Return [X, Y] of the center of cell containing provided text 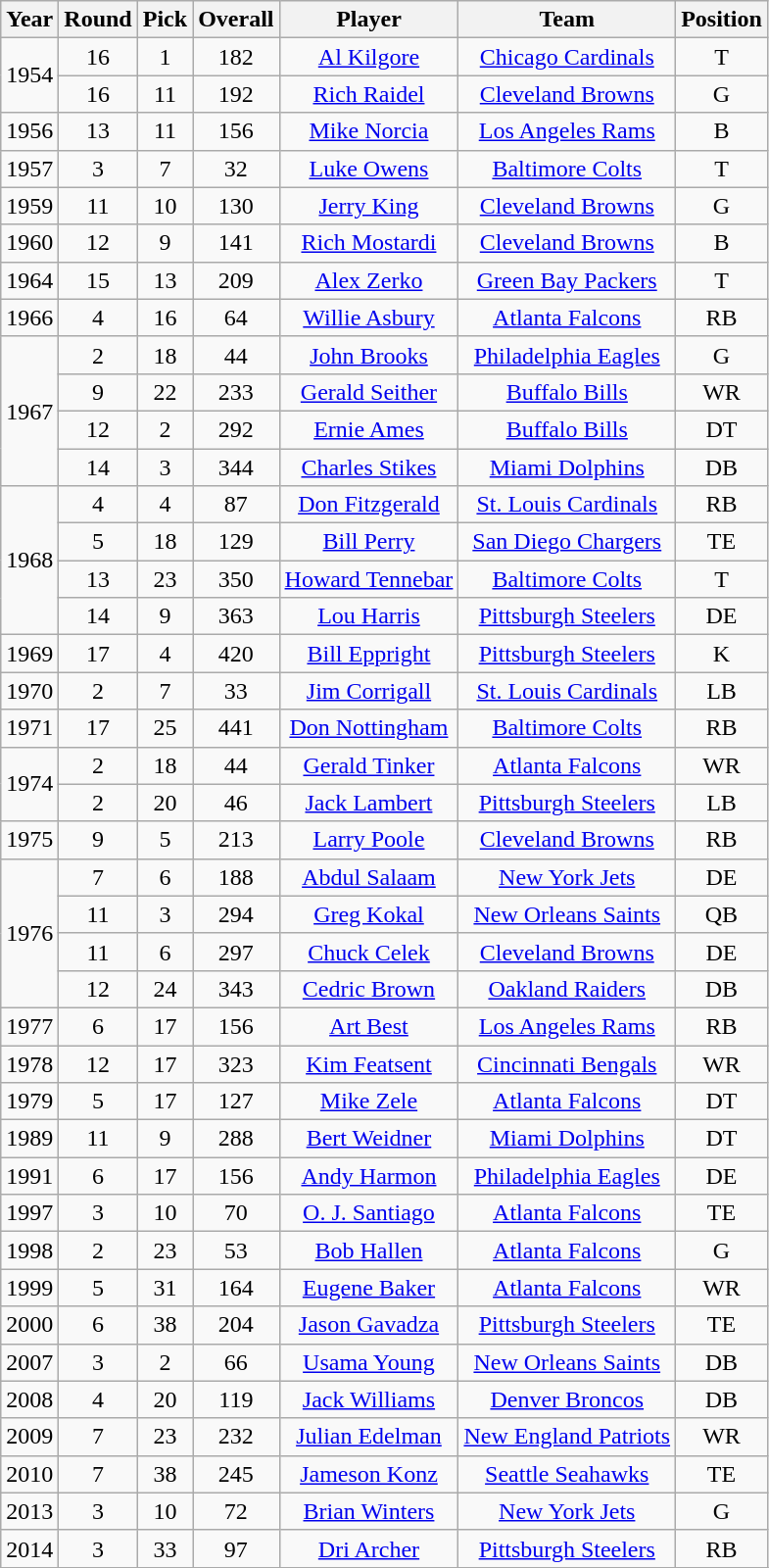
Position [722, 20]
1978 [29, 1063]
130 [236, 206]
Charles Stikes [368, 467]
2007 [29, 1362]
Team [567, 20]
1968 [29, 561]
Jerry King [368, 206]
Mike Zele [368, 1102]
Bill Perry [368, 542]
97 [236, 1548]
1991 [29, 1176]
420 [236, 654]
Year [29, 20]
Abdul Salaam [368, 877]
Jim Corrigall [368, 691]
Eugene Baker [368, 1288]
Jason Gavadza [368, 1325]
127 [236, 1102]
1966 [29, 318]
1970 [29, 691]
Dri Archer [368, 1548]
Bob Hallen [368, 1250]
Luke Owens [368, 169]
350 [236, 579]
Bill Eppright [368, 654]
1999 [29, 1288]
Howard Tennebar [368, 579]
1954 [29, 75]
323 [236, 1063]
Mike Norcia [368, 131]
Al Kilgore [368, 57]
1959 [29, 206]
Greg Kokal [368, 914]
Chuck Celek [368, 952]
204 [236, 1325]
Art Best [368, 1026]
441 [236, 728]
Rich Raidel [368, 94]
232 [236, 1437]
1998 [29, 1250]
64 [236, 318]
Usama Young [368, 1362]
Don Nottingham [368, 728]
Pick [165, 20]
Ernie Ames [368, 429]
Gerald Seither [368, 392]
Brian Winters [368, 1511]
O. J. Santiago [368, 1213]
182 [236, 57]
213 [236, 840]
343 [236, 989]
1977 [29, 1026]
192 [236, 94]
Round [98, 20]
Seattle Seahawks [567, 1474]
Player [368, 20]
188 [236, 877]
46 [236, 803]
K [722, 654]
2013 [29, 1511]
1 [165, 57]
Alex Zerko [368, 280]
294 [236, 914]
1989 [29, 1139]
Don Fitzgerald [368, 505]
209 [236, 280]
1971 [29, 728]
1997 [29, 1213]
297 [236, 952]
1974 [29, 784]
San Diego Chargers [567, 542]
Cedric Brown [368, 989]
288 [236, 1139]
Gerald Tinker [368, 765]
70 [236, 1213]
2000 [29, 1325]
344 [236, 467]
Larry Poole [368, 840]
Lou Harris [368, 616]
John Brooks [368, 355]
87 [236, 505]
141 [236, 243]
Jack Williams [368, 1399]
24 [165, 989]
1964 [29, 280]
Chicago Cardinals [567, 57]
Bert Weidner [368, 1139]
Overall [236, 20]
1957 [29, 169]
1956 [29, 131]
164 [236, 1288]
32 [236, 169]
119 [236, 1399]
1975 [29, 840]
53 [236, 1250]
Denver Broncos [567, 1399]
Jameson Konz [368, 1474]
Kim Featsent [368, 1063]
Oakland Raiders [567, 989]
1967 [29, 411]
292 [236, 429]
Andy Harmon [368, 1176]
25 [165, 728]
72 [236, 1511]
Julian Edelman [368, 1437]
66 [236, 1362]
Cincinnati Bengals [567, 1063]
2010 [29, 1474]
31 [165, 1288]
233 [236, 392]
15 [98, 280]
22 [165, 392]
129 [236, 542]
2008 [29, 1399]
2014 [29, 1548]
Green Bay Packers [567, 280]
Willie Asbury [368, 318]
1976 [29, 933]
1979 [29, 1102]
363 [236, 616]
New England Patriots [567, 1437]
QB [722, 914]
245 [236, 1474]
2009 [29, 1437]
1969 [29, 654]
1960 [29, 243]
Rich Mostardi [368, 243]
Jack Lambert [368, 803]
